Return the (x, y) coordinate for the center point of the cell that contains the specified text.  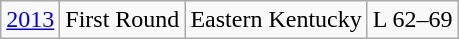
Eastern Kentucky (276, 20)
2013 (30, 20)
L 62–69 (412, 20)
First Round (122, 20)
